Return (x, y) of the center of cell containing provided text 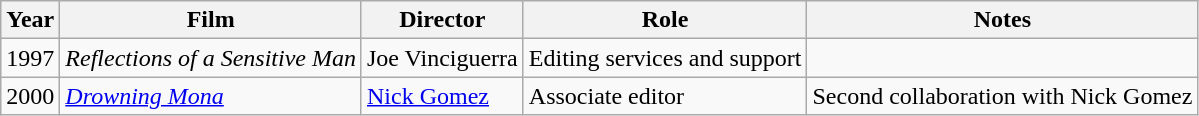
Year (30, 20)
Editing services and support (665, 58)
Notes (1002, 20)
Second collaboration with Nick Gomez (1002, 96)
Drowning Mona (211, 96)
Director (442, 20)
Associate editor (665, 96)
Joe Vinciguerra (442, 58)
Nick Gomez (442, 96)
2000 (30, 96)
Reflections of a Sensitive Man (211, 58)
Film (211, 20)
Role (665, 20)
1997 (30, 58)
